Return [X, Y] of the center of cell containing provided text 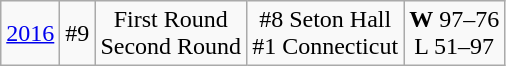
#8 Seton Hall#1 Connecticut [326, 34]
#9 [78, 34]
W 97–76L 51–97 [454, 34]
First RoundSecond Round [171, 34]
2016 [30, 34]
